Return the [X, Y] coordinate for the center point of the cell that contains the specified text.  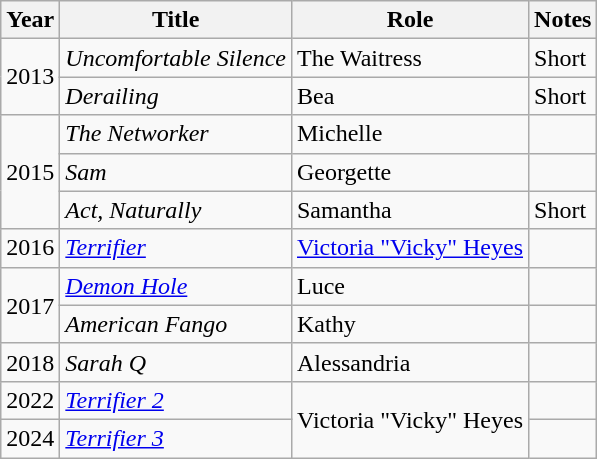
Notes [563, 20]
Luce [410, 286]
Michelle [410, 134]
American Fango [176, 324]
2016 [30, 248]
The Networker [176, 134]
Act, Naturally [176, 210]
2013 [30, 77]
2015 [30, 172]
Derailing [176, 96]
Kathy [410, 324]
Terrifier [176, 248]
The Waitress [410, 58]
2018 [30, 362]
2024 [30, 438]
Alessandria [410, 362]
Title [176, 20]
Uncomfortable Silence [176, 58]
2017 [30, 305]
Terrifier 2 [176, 400]
Demon Hole [176, 286]
Role [410, 20]
Sarah Q [176, 362]
Year [30, 20]
Terrifier 3 [176, 438]
Samantha [410, 210]
Sam [176, 172]
Georgette [410, 172]
Bea [410, 96]
2022 [30, 400]
